Identify which cell holds the provided text, then report its [X, Y] central coordinate. 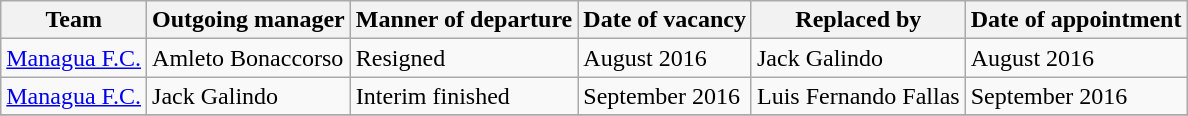
Replaced by [858, 20]
Outgoing manager [249, 20]
Date of vacancy [665, 20]
Interim finished [464, 96]
Date of appointment [1076, 20]
Amleto Bonaccorso [249, 58]
Team [74, 20]
Manner of departure [464, 20]
Luis Fernando Fallas [858, 96]
Resigned [464, 58]
